Find where the given text appears and provide that cell's center as [X, Y] coordinate. 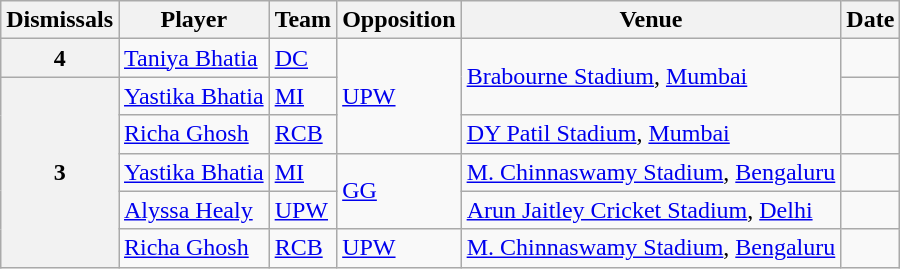
Brabourne Stadium, Mumbai [651, 77]
3 [60, 172]
Player [194, 20]
Alyssa Healy [194, 210]
Date [870, 20]
Arun Jaitley Cricket Stadium, Delhi [651, 210]
Opposition [399, 20]
Taniya Bhatia [194, 58]
Dismissals [60, 20]
DC [303, 58]
GG [399, 191]
DY Patil Stadium, Mumbai [651, 134]
Venue [651, 20]
4 [60, 58]
Team [303, 20]
